Scan for the cell matching the given text and deliver its [x, y] coordinate at center. 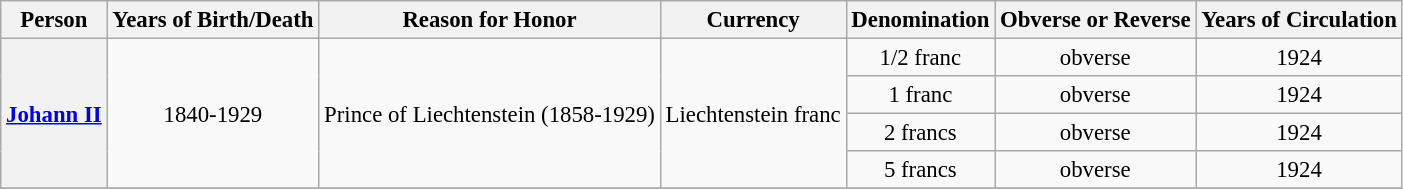
Prince of Liechtenstein (1858-1929) [490, 114]
Currency [753, 20]
Reason for Honor [490, 20]
Obverse or Reverse [1096, 20]
Liechtenstein franc [753, 114]
Johann II [54, 114]
1840-1929 [213, 114]
Denomination [920, 20]
2 francs [920, 133]
5 francs [920, 170]
1/2 franc [920, 58]
Years of Birth/Death [213, 20]
Person [54, 20]
1 franc [920, 95]
Years of Circulation [1299, 20]
